Provide the [X, Y] coordinate of the cell's center where the given text is located.  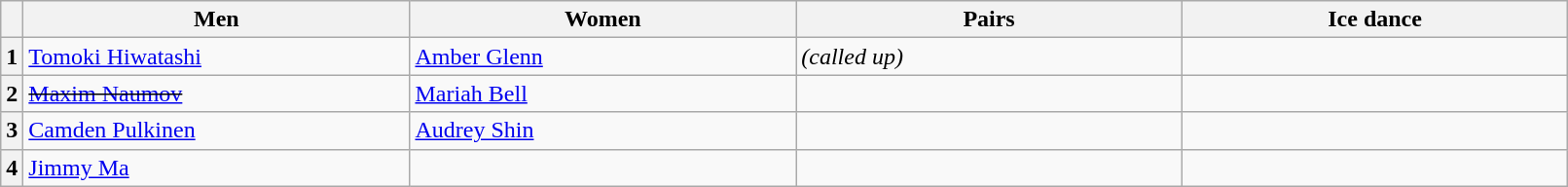
Amber Glenn [603, 56]
Women [603, 19]
1 [12, 56]
Jimmy Ma [216, 168]
3 [12, 131]
Men [216, 19]
Mariah Bell [603, 93]
Pairs [989, 19]
Tomoki Hiwatashi [216, 56]
Audrey Shin [603, 131]
4 [12, 168]
(called up) [989, 56]
2 [12, 93]
Ice dance [1374, 19]
Camden Pulkinen [216, 131]
Maxim Naumov [216, 93]
